Provide the (x, y) coordinate of the cell's center where the given text is located.  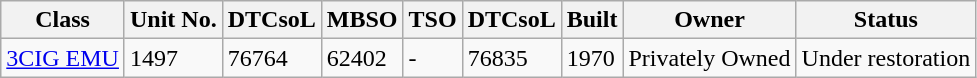
1970 (592, 58)
Built (592, 20)
76835 (512, 58)
1497 (173, 58)
Status (886, 20)
62402 (362, 58)
Owner (710, 20)
Under restoration (886, 58)
Unit No. (173, 20)
Privately Owned (710, 58)
Class (63, 20)
MBSO (362, 20)
76764 (272, 58)
TSO (432, 20)
3CIG EMU (63, 58)
- (432, 58)
